Find where the given text appears and provide that cell's center as [x, y] coordinate. 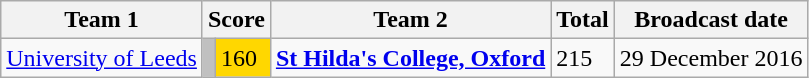
Team 2 [410, 20]
Total [583, 20]
29 December 2016 [711, 58]
215 [583, 58]
Team 1 [102, 20]
Score [236, 20]
St Hilda's College, Oxford [410, 58]
Broadcast date [711, 20]
University of Leeds [102, 58]
160 [242, 58]
